Search for the cell housing the specified text and yield its [X, Y] center coordinate. 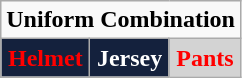
Uniform Combination [121, 20]
Jersey [130, 58]
Pants [204, 58]
Helmet [46, 58]
